Locate the cell with the specified text and output its [x, y] center coordinate. 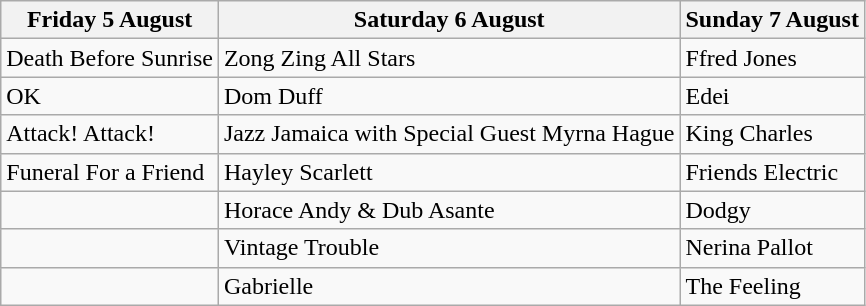
Friday 5 August [110, 20]
Dom Duff [449, 96]
Hayley Scarlett [449, 172]
Horace Andy & Dub Asante [449, 210]
OK [110, 96]
Jazz Jamaica with Special Guest Myrna Hague [449, 134]
The Feeling [772, 286]
Saturday 6 August [449, 20]
King Charles [772, 134]
Ffred Jones [772, 58]
Sunday 7 August [772, 20]
Attack! Attack! [110, 134]
Gabrielle [449, 286]
Vintage Trouble [449, 248]
Nerina Pallot [772, 248]
Death Before Sunrise [110, 58]
Friends Electric [772, 172]
Funeral For a Friend [110, 172]
Zong Zing All Stars [449, 58]
Edei [772, 96]
Dodgy [772, 210]
